Determine the (x, y) coordinate at the center of the cell enclosing the given text.  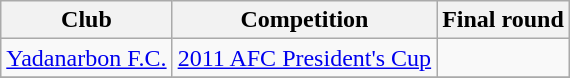
Competition (304, 20)
2011 AFC President's Cup (304, 58)
Final round (504, 20)
Yadanarbon F.C. (86, 58)
Club (86, 20)
